Extract the (x, y) coordinate from the center of the cell holding the provided text.  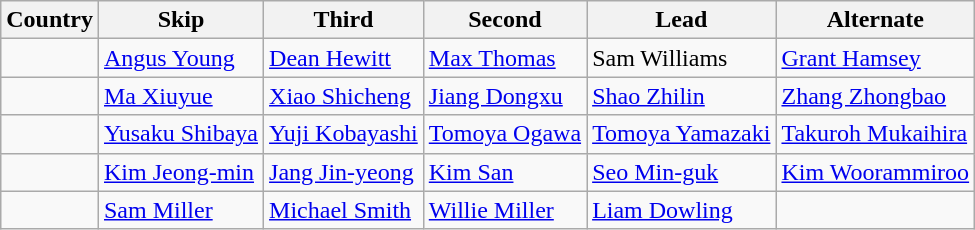
Dean Hewitt (344, 58)
Country (50, 20)
Ma Xiuyue (180, 96)
Tomoya Yamazaki (682, 134)
Seo Min-guk (682, 172)
Kim San (504, 172)
Michael Smith (344, 210)
Tomoya Ogawa (504, 134)
Lead (682, 20)
Kim Woorammiroo (876, 172)
Jiang Dongxu (504, 96)
Max Thomas (504, 58)
Xiao Shicheng (344, 96)
Skip (180, 20)
Shao Zhilin (682, 96)
Liam Dowling (682, 210)
Yuji Kobayashi (344, 134)
Willie Miller (504, 210)
Third (344, 20)
Second (504, 20)
Kim Jeong-min (180, 172)
Angus Young (180, 58)
Takuroh Mukaihira (876, 134)
Sam Williams (682, 58)
Alternate (876, 20)
Jang Jin-yeong (344, 172)
Grant Hamsey (876, 58)
Sam Miller (180, 210)
Zhang Zhongbao (876, 96)
Yusaku Shibaya (180, 134)
